From the cell containing the given text, extract its center point as (X, Y) coordinate. 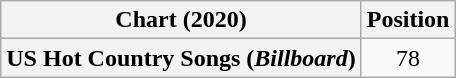
Chart (2020) (181, 20)
78 (408, 58)
Position (408, 20)
US Hot Country Songs (Billboard) (181, 58)
